Return [X, Y] of the center of cell containing provided text 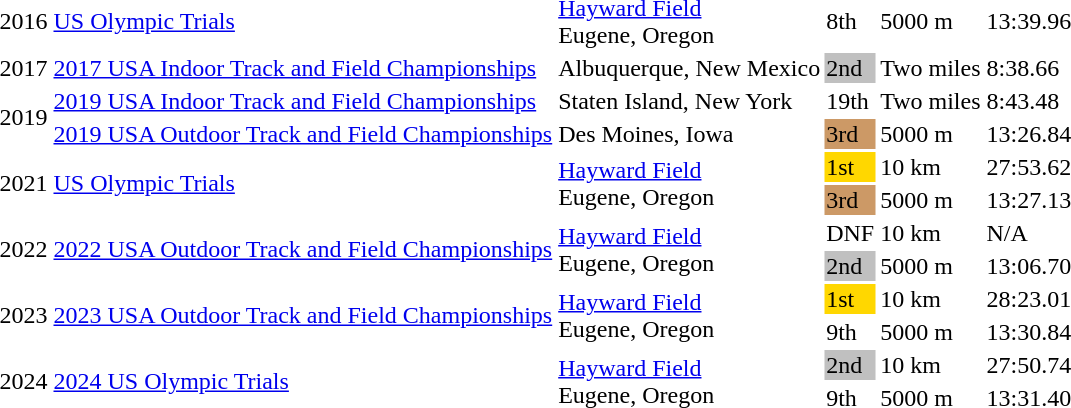
2019 USA Outdoor Track and Field Championships [303, 134]
2017 USA Indoor Track and Field Championships [303, 68]
2022 USA Outdoor Track and Field Championships [303, 250]
9th [850, 332]
DNF [850, 233]
Albuquerque, New Mexico [690, 68]
2019 USA Indoor Track and Field Championships [303, 101]
2023 USA Outdoor Track and Field Championships [303, 316]
Des Moines, Iowa [690, 134]
US Olympic Trials [303, 184]
Staten Island, New York [690, 101]
19th [850, 101]
